Pinpoint the cell where the given text exists, returning its (x, y) midpoint coordinate. 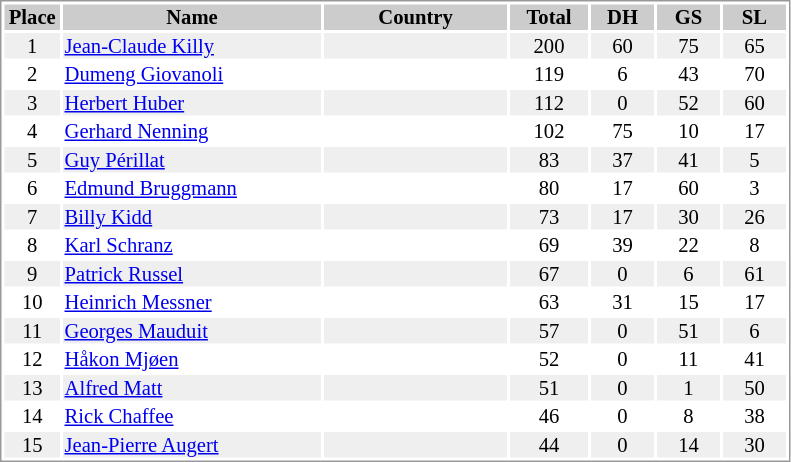
Gerhard Nenning (192, 131)
46 (549, 417)
Billy Kidd (192, 217)
69 (549, 245)
Alfred Matt (192, 388)
61 (754, 274)
Rick Chaffee (192, 417)
Karl Schranz (192, 245)
Dumeng Giovanoli (192, 75)
63 (549, 303)
Georges Mauduit (192, 331)
83 (549, 160)
37 (622, 160)
112 (549, 103)
26 (754, 217)
2 (32, 75)
Total (549, 17)
4 (32, 131)
Guy Périllat (192, 160)
43 (688, 75)
31 (622, 303)
Place (32, 17)
Heinrich Messner (192, 303)
119 (549, 75)
Jean-Pierre Augert (192, 445)
DH (622, 17)
80 (549, 189)
Name (192, 17)
200 (549, 46)
Country (416, 17)
22 (688, 245)
57 (549, 331)
70 (754, 75)
Håkon Mjøen (192, 359)
67 (549, 274)
44 (549, 445)
Edmund Bruggmann (192, 189)
Patrick Russel (192, 274)
50 (754, 388)
7 (32, 217)
102 (549, 131)
73 (549, 217)
9 (32, 274)
12 (32, 359)
Jean-Claude Killy (192, 46)
13 (32, 388)
GS (688, 17)
SL (754, 17)
39 (622, 245)
Herbert Huber (192, 103)
65 (754, 46)
38 (754, 417)
